Identify which cell holds the provided text, then report its [x, y] central coordinate. 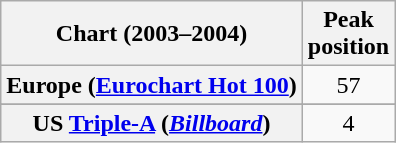
4 [348, 123]
Europe (Eurochart Hot 100) [152, 85]
57 [348, 85]
Chart (2003–2004) [152, 34]
US Triple-A (Billboard) [152, 123]
Peakposition [348, 34]
